Locate the cell with the specified text and output its (x, y) center coordinate. 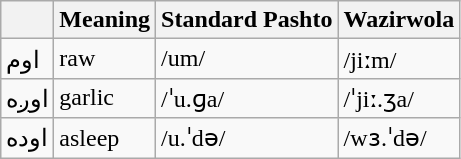
garlic (105, 98)
/u.ˈdə/ (247, 138)
Wazirwola (399, 20)
اوده (28, 138)
raw (105, 59)
اوم (28, 59)
اوږه (28, 98)
/wɜ.ˈdə/ (399, 138)
/ˈjiː.ʒa/ (399, 98)
Standard Pashto (247, 20)
/ˈu.ɡa/ (247, 98)
asleep (105, 138)
/jiːm/ (399, 59)
Meaning (105, 20)
/um/ (247, 59)
